Identify which cell holds the provided text, then report its [x, y] central coordinate. 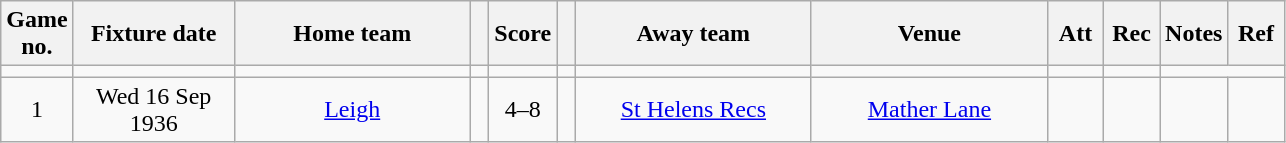
Rec [1132, 34]
Mather Lane [929, 110]
Away team [693, 34]
Venue [929, 34]
Leigh [352, 110]
Fixture date [154, 34]
Att [1075, 34]
1 [37, 110]
Wed 16 Sep 1936 [154, 110]
Notes [1194, 34]
Game no. [37, 34]
Home team [352, 34]
Score [523, 34]
St Helens Recs [693, 110]
Ref [1256, 34]
4–8 [523, 110]
